For the text-containing cell, return its midpoint in [X, Y] coordinate format. 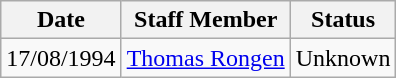
Thomas Rongen [206, 58]
Date [61, 20]
Unknown [343, 58]
Status [343, 20]
17/08/1994 [61, 58]
Staff Member [206, 20]
